Capture the cell that displays the provided text and extract its [x, y] central coordinate. 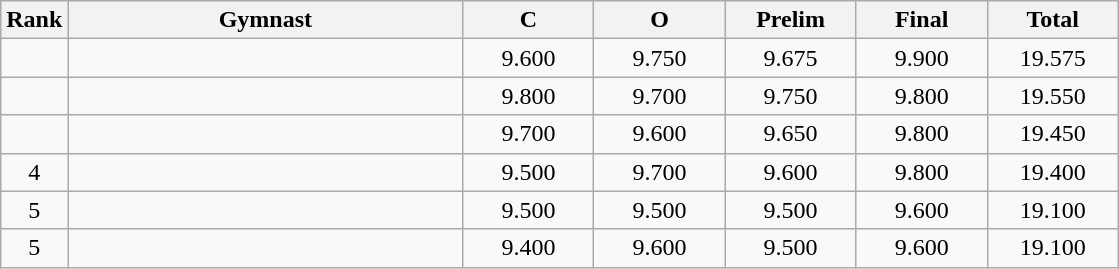
19.575 [1052, 58]
19.550 [1052, 96]
9.650 [790, 134]
C [528, 20]
Prelim [790, 20]
19.450 [1052, 134]
9.675 [790, 58]
Rank [34, 20]
Final [922, 20]
9.400 [528, 248]
19.400 [1052, 172]
4 [34, 172]
9.900 [922, 58]
Total [1052, 20]
Gymnast [266, 20]
O [660, 20]
